For the text-containing cell, return its midpoint in [X, Y] coordinate format. 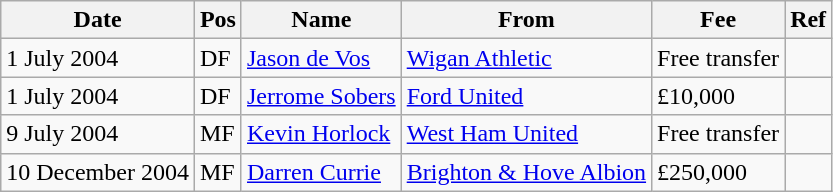
Name [321, 20]
Wigan Athletic [526, 58]
Ford United [526, 96]
Brighton & Hove Albion [526, 172]
Pos [218, 20]
9 July 2004 [98, 134]
Ref [808, 20]
£250,000 [718, 172]
Fee [718, 20]
Kevin Horlock [321, 134]
10 December 2004 [98, 172]
Date [98, 20]
Darren Currie [321, 172]
Jason de Vos [321, 58]
From [526, 20]
Jerrome Sobers [321, 96]
£10,000 [718, 96]
West Ham United [526, 134]
